Pinpoint the cell where the given text exists, returning its (X, Y) midpoint coordinate. 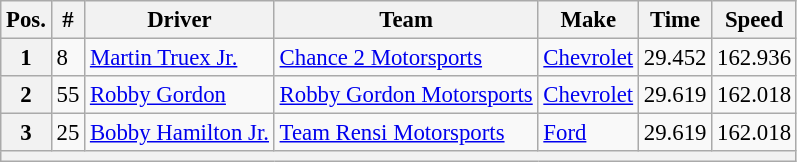
Ford (588, 133)
Robby Gordon (180, 95)
25 (68, 133)
3 (26, 133)
8 (68, 58)
# (68, 20)
Driver (180, 20)
1 (26, 58)
Bobby Hamilton Jr. (180, 133)
Make (588, 20)
55 (68, 95)
Martin Truex Jr. (180, 58)
162.936 (754, 58)
Chance 2 Motorsports (406, 58)
Speed (754, 20)
Pos. (26, 20)
Robby Gordon Motorsports (406, 95)
Time (674, 20)
29.452 (674, 58)
2 (26, 95)
Team (406, 20)
Team Rensi Motorsports (406, 133)
